Provide the (X, Y) coordinate of the cell's center where the given text is located.  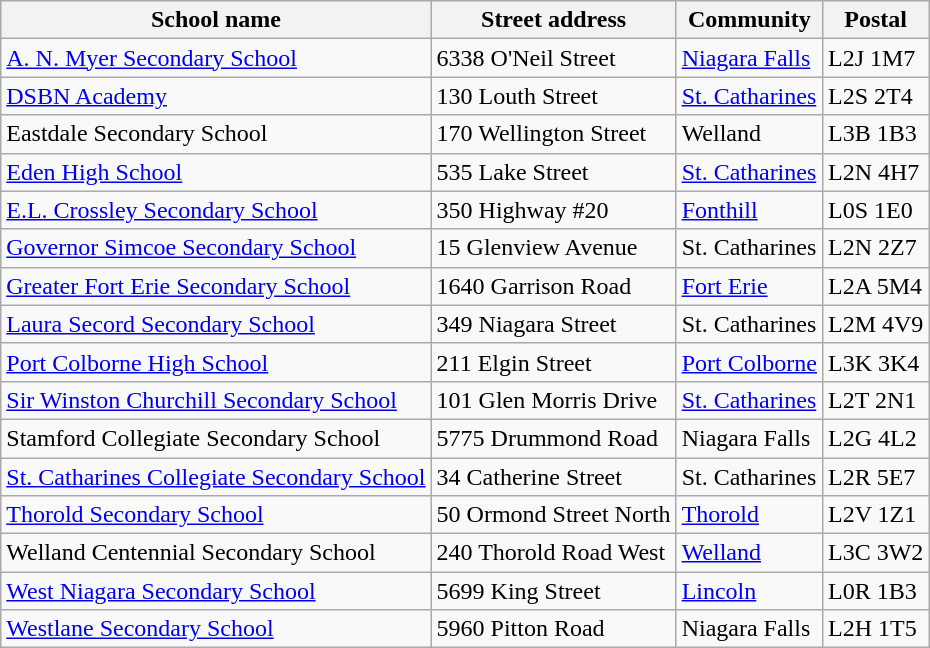
130 Louth Street (554, 96)
240 Thorold Road West (554, 553)
Governor Simcoe Secondary School (216, 248)
Laura Secord Secondary School (216, 324)
L2R 5E7 (875, 477)
DSBN Academy (216, 96)
L3B 1B3 (875, 134)
5775 Drummond Road (554, 438)
Thorold (749, 515)
Welland Centennial Secondary School (216, 553)
5699 King Street (554, 591)
Postal (875, 20)
L2N 2Z7 (875, 248)
L2N 4H7 (875, 172)
Westlane Secondary School (216, 629)
Eden High School (216, 172)
535 Lake Street (554, 172)
Port Colborne (749, 362)
L2T 2N1 (875, 400)
Stamford Collegiate Secondary School (216, 438)
Port Colborne High School (216, 362)
School name (216, 20)
Community (749, 20)
L2G 4L2 (875, 438)
Fonthill (749, 210)
L0S 1E0 (875, 210)
L2V 1Z1 (875, 515)
E.L. Crossley Secondary School (216, 210)
350 Highway #20 (554, 210)
West Niagara Secondary School (216, 591)
L2S 2T4 (875, 96)
L3K 3K4 (875, 362)
Eastdale Secondary School (216, 134)
Thorold Secondary School (216, 515)
101 Glen Morris Drive (554, 400)
5960 Pitton Road (554, 629)
Lincoln (749, 591)
A. N. Myer Secondary School (216, 58)
L2H 1T5 (875, 629)
34 Catherine Street (554, 477)
15 Glenview Avenue (554, 248)
Fort Erie (749, 286)
L3C 3W2 (875, 553)
6338 O'Neil Street (554, 58)
170 Wellington Street (554, 134)
211 Elgin Street (554, 362)
St. Catharines Collegiate Secondary School (216, 477)
Sir Winston Churchill Secondary School (216, 400)
Street address (554, 20)
L0R 1B3 (875, 591)
349 Niagara Street (554, 324)
L2A 5M4 (875, 286)
Greater Fort Erie Secondary School (216, 286)
1640 Garrison Road (554, 286)
L2M 4V9 (875, 324)
50 Ormond Street North (554, 515)
L2J 1M7 (875, 58)
